Find where the given text appears and provide that cell's center as (x, y) coordinate. 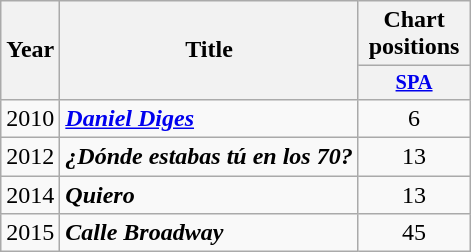
Year (30, 50)
2010 (30, 118)
2015 (30, 233)
Quiero (209, 195)
2012 (30, 157)
2014 (30, 195)
Calle Broadway (209, 233)
Daniel Diges (209, 118)
6 (414, 118)
Title (209, 50)
Chart positions (414, 34)
¿Dónde estabas tú en los 70? (209, 157)
45 (414, 233)
SPA (414, 83)
